Return (x, y) of the center of cell containing provided text 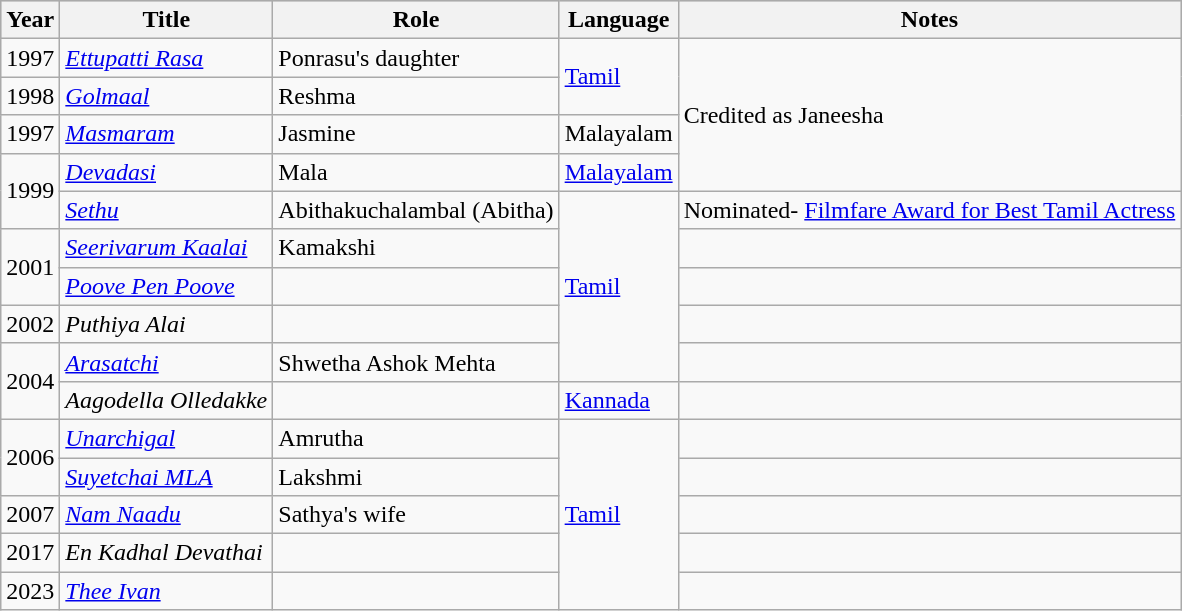
2002 (30, 324)
Amrutha (416, 438)
2004 (30, 381)
Language (618, 20)
En Kadhal Devathai (166, 553)
Mala (416, 172)
Ponrasu's daughter (416, 58)
Ettupatti Rasa (166, 58)
Devadasi (166, 172)
Notes (930, 20)
2023 (30, 591)
Year (30, 20)
Poove Pen Poove (166, 286)
Unarchigal (166, 438)
Nam Naadu (166, 515)
Sathya's wife (416, 515)
Golmaal (166, 96)
Aagodella Olledakke (166, 400)
2007 (30, 515)
Jasmine (416, 134)
Kamakshi (416, 248)
Reshma (416, 96)
Kannada (618, 400)
Puthiya Alai (166, 324)
Abithakuchalambal (Abitha) (416, 210)
2006 (30, 457)
Arasatchi (166, 362)
Role (416, 20)
Lakshmi (416, 477)
2001 (30, 267)
Seerivarum Kaalai (166, 248)
1999 (30, 191)
Suyetchai MLA (166, 477)
Masmaram (166, 134)
Credited as Janeesha (930, 115)
Shwetha Ashok Mehta (416, 362)
2017 (30, 553)
1998 (30, 96)
Nominated- Filmfare Award for Best Tamil Actress (930, 210)
Sethu (166, 210)
Title (166, 20)
Thee Ivan (166, 591)
